Pinpoint the cell where the given text exists, returning its (X, Y) midpoint coordinate. 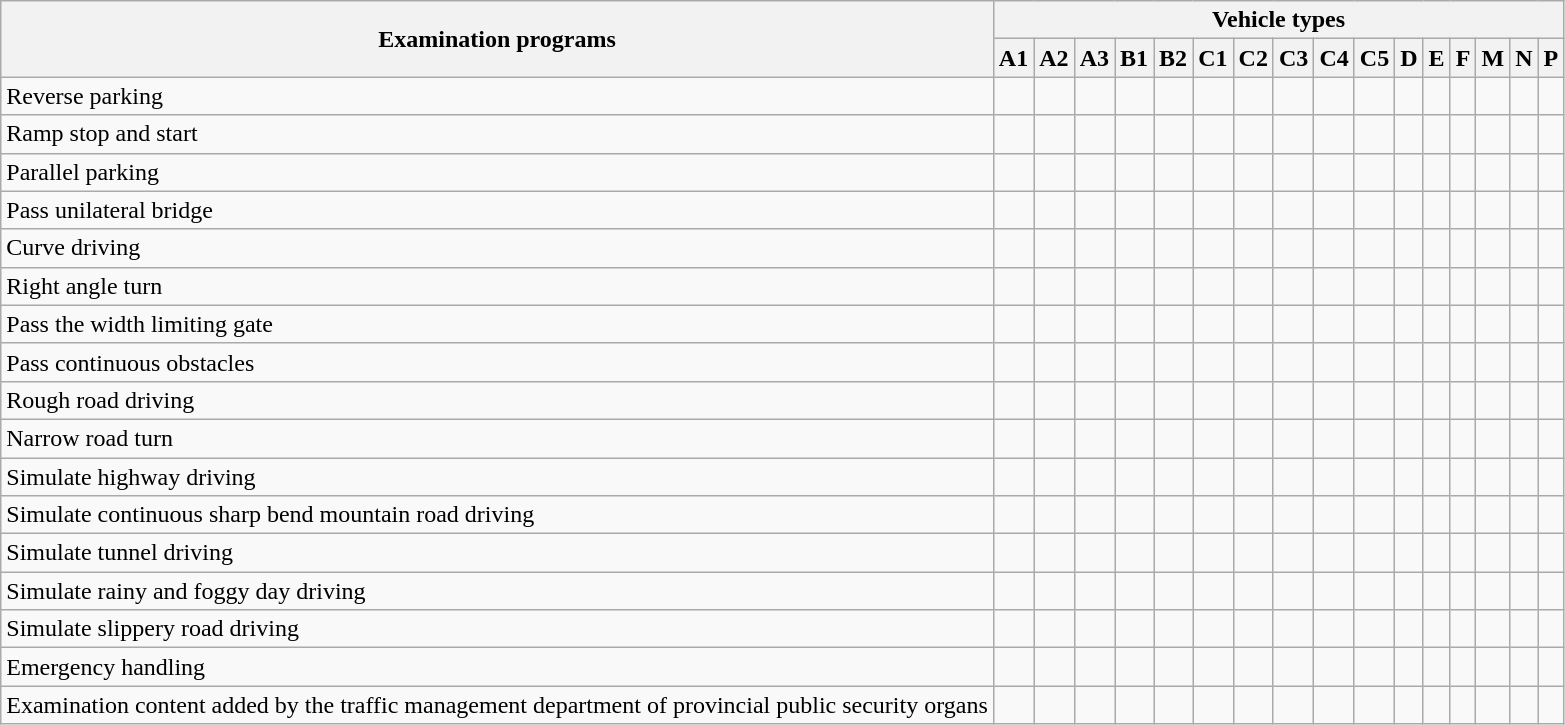
Simulate slippery road driving (498, 629)
Pass the width limiting gate (498, 324)
E (1436, 58)
Pass continuous obstacles (498, 362)
N (1524, 58)
Narrow road turn (498, 438)
Reverse parking (498, 96)
P (1551, 58)
Rough road driving (498, 400)
Examination content added by the traffic management department of provincial public security organs (498, 705)
A1 (1013, 58)
Curve driving (498, 248)
C4 (1334, 58)
C2 (1253, 58)
F (1463, 58)
Right angle turn (498, 286)
B1 (1134, 58)
C3 (1293, 58)
Parallel parking (498, 172)
Simulate tunnel driving (498, 553)
Simulate rainy and foggy day driving (498, 591)
B2 (1174, 58)
M (1493, 58)
D (1409, 58)
Vehicle types (1278, 20)
Examination programs (498, 39)
Simulate highway driving (498, 477)
Pass unilateral bridge (498, 210)
Simulate continuous sharp bend mountain road driving (498, 515)
A3 (1094, 58)
C5 (1374, 58)
Emergency handling (498, 667)
Ramp stop and start (498, 134)
C1 (1213, 58)
A2 (1054, 58)
